Output the (x, y) coordinate of the center of the cell containing the given text.  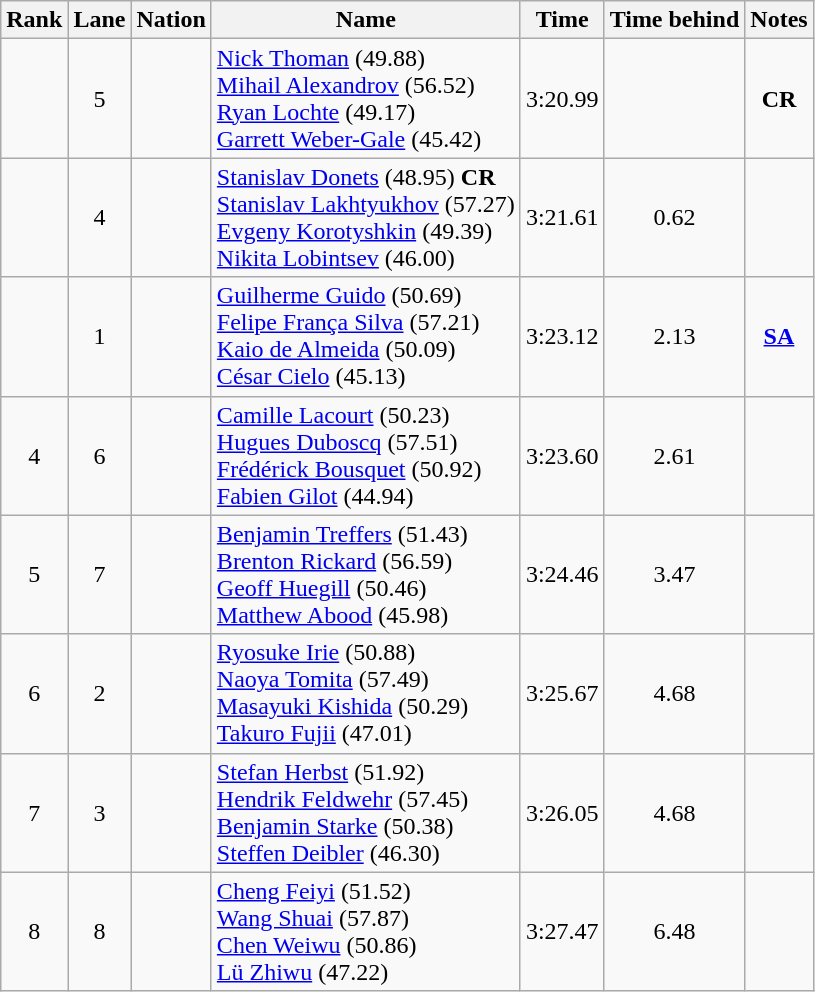
Stefan Herbst (51.92)Hendrik Feldwehr (57.45)Benjamin Starke (50.38)Steffen Deibler (46.30) (366, 812)
Stanislav Donets (48.95) CRStanislav Lakhtyukhov (57.27)Evgeny Korotyshkin (49.39)Nikita Lobintsev (46.00) (366, 218)
2.13 (674, 336)
1 (100, 336)
Time behind (674, 20)
3:21.61 (562, 218)
Ryosuke Irie (50.88)Naoya Tomita (57.49)Masayuki Kishida (50.29)Takuro Fujii (47.01) (366, 694)
Lane (100, 20)
Camille Lacourt (50.23)Hugues Duboscq (57.51)Frédérick Bousquet (50.92)Fabien Gilot (44.94) (366, 456)
Guilherme Guido (50.69)Felipe França Silva (57.21)Kaio de Almeida (50.09)César Cielo (45.13) (366, 336)
Rank (34, 20)
3:23.12 (562, 336)
Cheng Feiyi (51.52)Wang Shuai (57.87)Chen Weiwu (50.86)Lü Zhiwu (47.22) (366, 932)
Benjamin Treffers (51.43)Brenton Rickard (56.59)Geoff Huegill (50.46)Matthew Abood (45.98) (366, 574)
Name (366, 20)
Nick Thoman (49.88)Mihail Alexandrov (56.52)Ryan Lochte (49.17)Garrett Weber-Gale (45.42) (366, 98)
0.62 (674, 218)
2 (100, 694)
Nation (171, 20)
3:25.67 (562, 694)
CR (779, 98)
3:23.60 (562, 456)
3:20.99 (562, 98)
3.47 (674, 574)
2.61 (674, 456)
6.48 (674, 932)
Time (562, 20)
3 (100, 812)
Notes (779, 20)
SA (779, 336)
3:26.05 (562, 812)
3:27.47 (562, 932)
3:24.46 (562, 574)
